Scan for the cell matching the given text and deliver its (X, Y) coordinate at center. 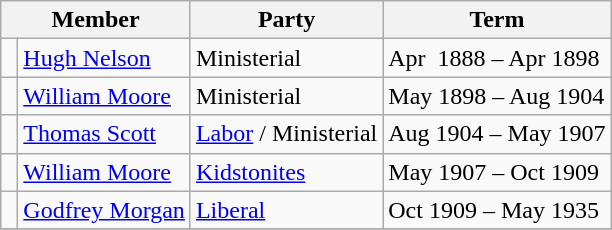
May 1907 – Oct 1909 (497, 172)
Term (497, 20)
Aug 1904 – May 1907 (497, 134)
Party (286, 20)
Member (96, 20)
Liberal (286, 210)
Oct 1909 – May 1935 (497, 210)
May 1898 – Aug 1904 (497, 96)
Thomas Scott (104, 134)
Godfrey Morgan (104, 210)
Kidstonites (286, 172)
Apr 1888 – Apr 1898 (497, 58)
Hugh Nelson (104, 58)
Labor / Ministerial (286, 134)
